Capture the cell that displays the provided text and extract its [x, y] central coordinate. 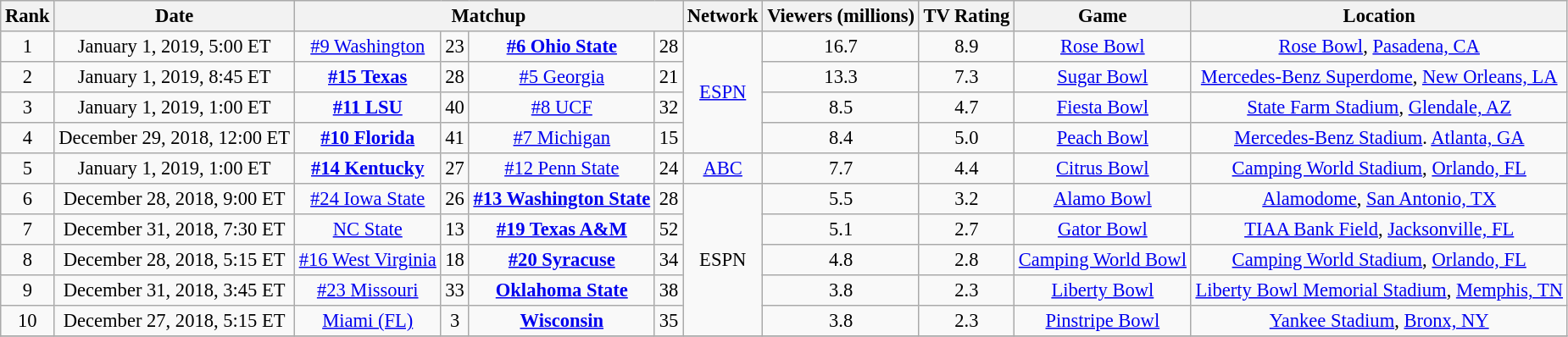
Game [1102, 16]
10 [27, 321]
Mercedes-Benz Superdome, New Orleans, LA [1379, 77]
1 [27, 47]
8 [27, 260]
2.7 [966, 229]
4.4 [966, 168]
Rose Bowl [1102, 47]
Pinstripe Bowl [1102, 321]
#14 Kentucky [368, 168]
ABC [723, 168]
7.3 [966, 77]
7.7 [841, 168]
#11 LSU [368, 108]
#20 Syracuse [561, 260]
Liberty Bowl Memorial Stadium, Memphis, TN [1379, 290]
18 [454, 260]
#23 Missouri [368, 290]
5.1 [841, 229]
#15 Texas [368, 77]
Location [1379, 16]
December 31, 2018, 3:45 ET [175, 290]
Alamodome, San Antonio, TX [1379, 199]
8.9 [966, 47]
TIAA Bank Field, Jacksonville, FL [1379, 229]
Yankee Stadium, Bronx, NY [1379, 321]
Viewers (millions) [841, 16]
#9 Washington [368, 47]
Peach Bowl [1102, 138]
52 [668, 229]
Citrus Bowl [1102, 168]
5.5 [841, 199]
8.5 [841, 108]
Alamo Bowl [1102, 199]
Camping World Bowl [1102, 260]
21 [668, 77]
Date [175, 16]
Liberty Bowl [1102, 290]
Fiesta Bowl [1102, 108]
December 31, 2018, 7:30 ET [175, 229]
2.8 [966, 260]
7 [27, 229]
3.2 [966, 199]
#7 Michigan [561, 138]
Rose Bowl, Pasadena, CA [1379, 47]
9 [27, 290]
#12 Penn State [561, 168]
38 [668, 290]
5.0 [966, 138]
#24 Iowa State [368, 199]
8.4 [841, 138]
Oklahoma State [561, 290]
4.7 [966, 108]
Miami (FL) [368, 321]
15 [668, 138]
40 [454, 108]
33 [454, 290]
4.8 [841, 260]
January 1, 2019, 8:45 ET [175, 77]
Network [723, 16]
#13 Washington State [561, 199]
December 28, 2018, 9:00 ET [175, 199]
December 29, 2018, 12:00 ET [175, 138]
13 [454, 229]
State Farm Stadium, Glendale, AZ [1379, 108]
#8 UCF [561, 108]
Sugar Bowl [1102, 77]
2 [27, 77]
41 [454, 138]
26 [454, 199]
#6 Ohio State [561, 47]
Rank [27, 16]
23 [454, 47]
32 [668, 108]
#10 Florida [368, 138]
5 [27, 168]
NC State [368, 229]
January 1, 2019, 5:00 ET [175, 47]
Mercedes-Benz Stadium. Atlanta, GA [1379, 138]
35 [668, 321]
34 [668, 260]
27 [454, 168]
16.7 [841, 47]
December 27, 2018, 5:15 ET [175, 321]
Wisconsin [561, 321]
#16 West Virginia [368, 260]
24 [668, 168]
Gator Bowl [1102, 229]
#5 Georgia [561, 77]
December 28, 2018, 5:15 ET [175, 260]
TV Rating [966, 16]
4 [27, 138]
Matchup [488, 16]
#19 Texas A&M [561, 229]
6 [27, 199]
13.3 [841, 77]
